Provide the (x, y) coordinate of the cell's center where the given text is located.  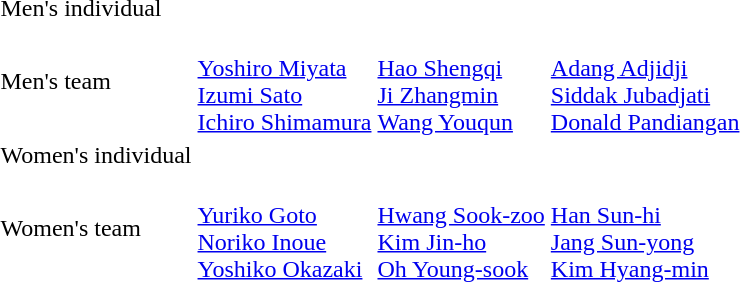
Yoshiro MiyataIzumi SatoIchiro Shimamura (284, 82)
Hao ShengqiJi ZhangminWang Youqun (461, 82)
